Detect which cell encompasses the target text, then output its [X, Y] center coordinate. 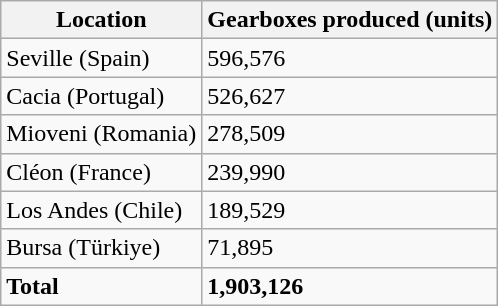
71,895 [350, 248]
189,529 [350, 210]
Cléon (France) [102, 172]
526,627 [350, 96]
239,990 [350, 172]
Bursa (Türkiye) [102, 248]
Los Andes (Chile) [102, 210]
1,903,126 [350, 286]
Cacia (Portugal) [102, 96]
278,509 [350, 134]
Total [102, 286]
Location [102, 20]
Gearboxes produced (units) [350, 20]
596,576 [350, 58]
Mioveni (Romania) [102, 134]
Seville (Spain) [102, 58]
